Capture the cell that displays the provided text and extract its [X, Y] central coordinate. 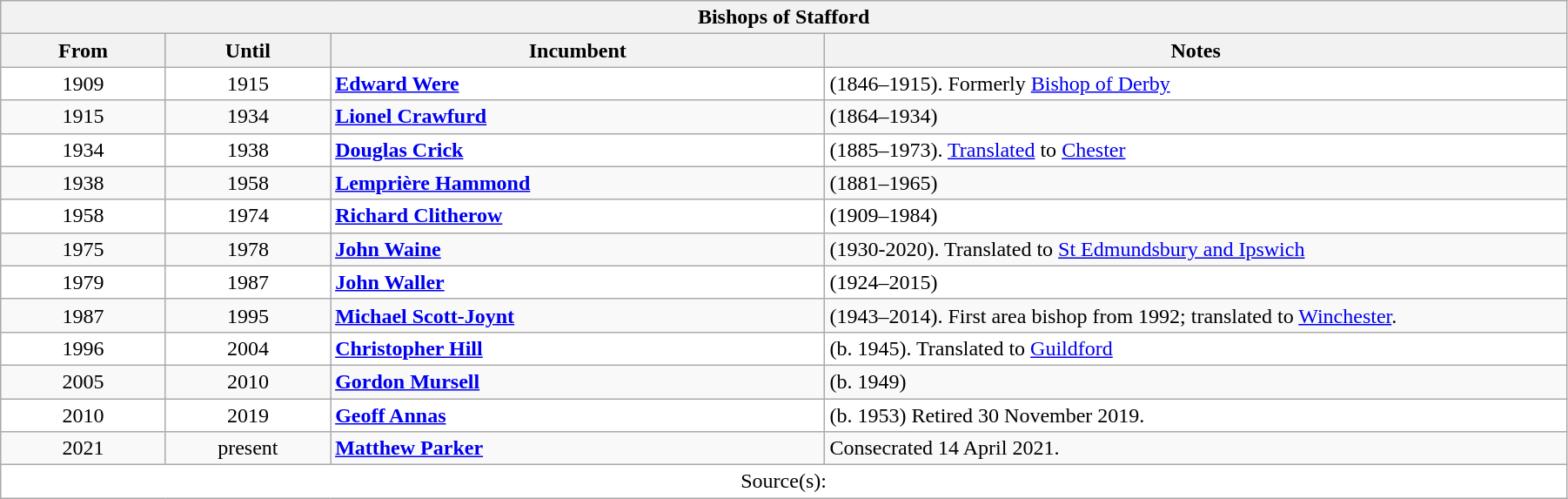
(1930-2020). Translated to St Edmundsbury and Ipswich [1196, 249]
1996 [84, 348]
2021 [84, 448]
Douglas Crick [578, 150]
2019 [247, 415]
Bishops of Stafford [784, 17]
1975 [84, 249]
1909 [84, 84]
(1846–1915). Formerly Bishop of Derby [1196, 84]
Michael Scott-Joynt [578, 315]
Matthew Parker [578, 448]
(1943–2014). First area bishop from 1992; translated to Winchester. [1196, 315]
Until [247, 51]
Source(s): [784, 482]
Notes [1196, 51]
Gordon Mursell [578, 381]
Incumbent [578, 51]
John Waine [578, 249]
2005 [84, 381]
1979 [84, 282]
(b. 1945). Translated to Guildford [1196, 348]
Christopher Hill [578, 348]
From [84, 51]
(b. 1949) [1196, 381]
Consecrated 14 April 2021. [1196, 448]
1978 [247, 249]
Geoff Annas [578, 415]
Richard Clitherow [578, 216]
(1924–2015) [1196, 282]
(1864–1934) [1196, 117]
Lemprière Hammond [578, 183]
John Waller [578, 282]
Edward Were [578, 84]
present [247, 448]
(1881–1965) [1196, 183]
(1909–1984) [1196, 216]
Lionel Crawfurd [578, 117]
(b. 1953) Retired 30 November 2019. [1196, 415]
2004 [247, 348]
1995 [247, 315]
1974 [247, 216]
(1885–1973). Translated to Chester [1196, 150]
